Return [X, Y] of the center of cell containing provided text 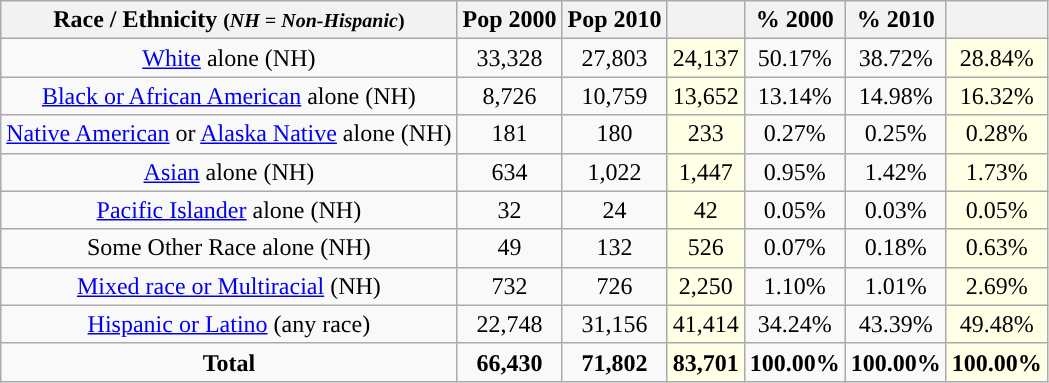
% 2010 [896, 20]
Pop 2000 [510, 20]
1.42% [896, 172]
0.03% [896, 210]
33,328 [510, 58]
233 [706, 134]
0.27% [794, 134]
1,447 [706, 172]
Native American or Alaska Native alone (NH) [229, 134]
181 [510, 134]
Mixed race or Multiracial (NH) [229, 286]
2,250 [706, 286]
50.17% [794, 58]
Hispanic or Latino (any race) [229, 324]
Some Other Race alone (NH) [229, 248]
0.28% [996, 134]
White alone (NH) [229, 58]
24 [614, 210]
13,652 [706, 96]
41,414 [706, 324]
24,137 [706, 58]
0.25% [896, 134]
Race / Ethnicity (NH = Non-Hispanic) [229, 20]
0.95% [794, 172]
526 [706, 248]
Pacific Islander alone (NH) [229, 210]
726 [614, 286]
38.72% [896, 58]
43.39% [896, 324]
Pop 2010 [614, 20]
32 [510, 210]
31,156 [614, 324]
Black or African American alone (NH) [229, 96]
132 [614, 248]
1,022 [614, 172]
634 [510, 172]
49 [510, 248]
66,430 [510, 362]
732 [510, 286]
Asian alone (NH) [229, 172]
180 [614, 134]
83,701 [706, 362]
71,802 [614, 362]
1.73% [996, 172]
% 2000 [794, 20]
1.01% [896, 286]
22,748 [510, 324]
8,726 [510, 96]
0.63% [996, 248]
34.24% [794, 324]
2.69% [996, 286]
1.10% [794, 286]
0.18% [896, 248]
13.14% [794, 96]
16.32% [996, 96]
14.98% [896, 96]
0.07% [794, 248]
27,803 [614, 58]
49.48% [996, 324]
Total [229, 362]
10,759 [614, 96]
42 [706, 210]
28.84% [996, 58]
